Extract the (X, Y) coordinate from the center of the cell holding the provided text.  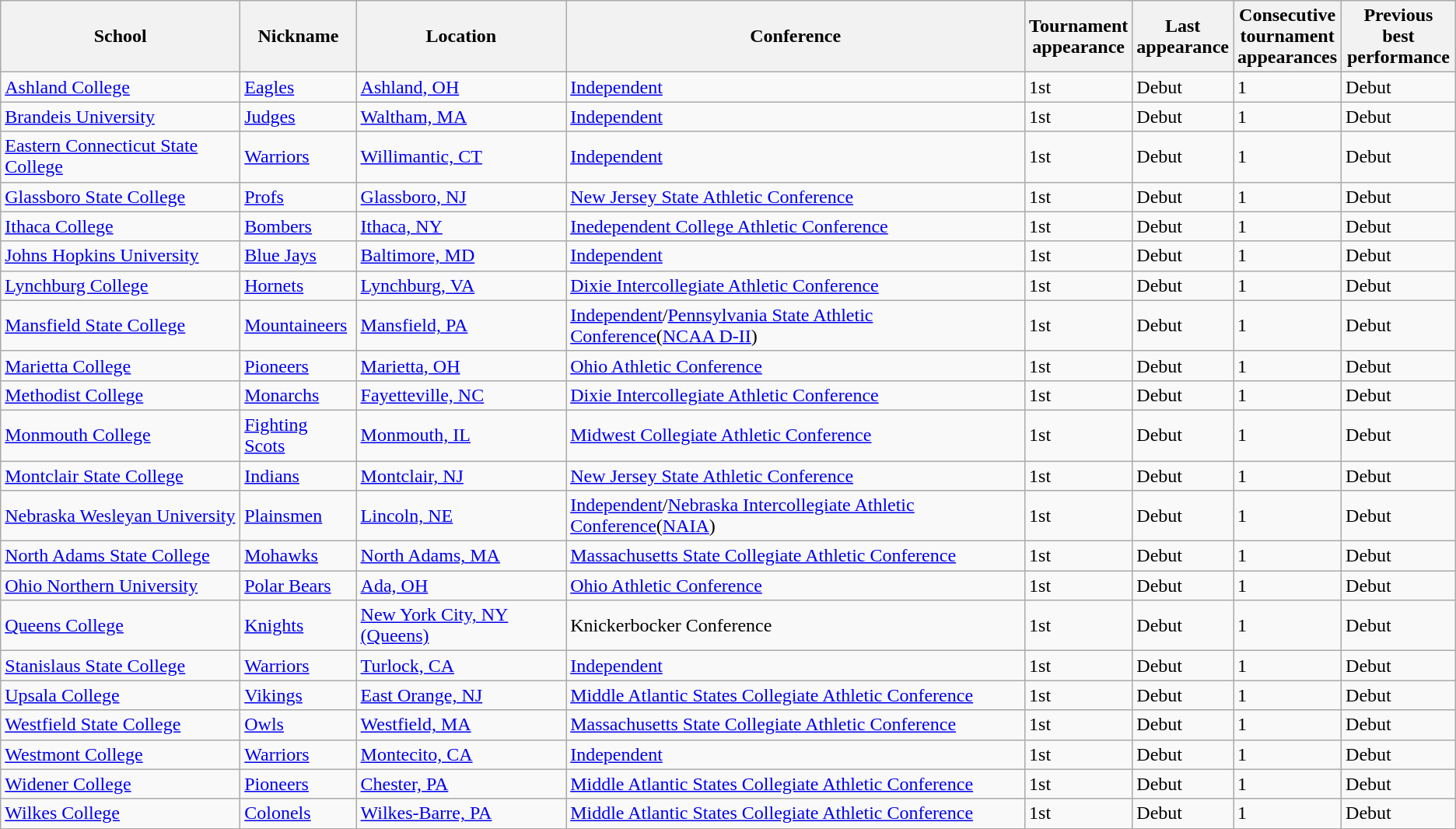
Baltimore, MD (461, 256)
Bombers (299, 226)
Previous bestperformance (1398, 37)
North Adams, MA (461, 556)
Mohawks (299, 556)
Fayetteville, NC (461, 395)
Owls (299, 725)
Knights (299, 625)
Vikings (299, 695)
Glassboro State College (121, 197)
Ada, OH (461, 586)
Chester, PA (461, 784)
New York City, NY (Queens) (461, 625)
Marietta College (121, 366)
Westfield State College (121, 725)
Location (461, 37)
Fighting Scots (299, 435)
Mansfield State College (121, 325)
Monmouth College (121, 435)
Westmont College (121, 754)
Turlock, CA (461, 666)
Waltham, MA (461, 117)
Monarchs (299, 395)
Mansfield, PA (461, 325)
Lynchburg, VA (461, 285)
Nebraska Wesleyan University (121, 516)
Tournamentappearance (1079, 37)
Midwest Collegiate Athletic Conference (796, 435)
Glassboro, NJ (461, 197)
Ashland, OH (461, 87)
Lynchburg College (121, 285)
Montclair, NJ (461, 475)
Lincoln, NE (461, 516)
Johns Hopkins University (121, 256)
Ithaca, NY (461, 226)
Westfield, MA (461, 725)
Willimantic, CT (461, 157)
Polar Bears (299, 586)
Wilkes-Barre, PA (461, 813)
Montecito, CA (461, 754)
Independent/Pennsylvania State Athletic Conference(NCAA D-II) (796, 325)
Ashland College (121, 87)
Ohio Northern University (121, 586)
Profs (299, 197)
Knickerbocker Conference (796, 625)
Indians (299, 475)
Eagles (299, 87)
North Adams State College (121, 556)
Hornets (299, 285)
Independent/Nebraska Intercollegiate Athletic Conference(NAIA) (796, 516)
Marietta, OH (461, 366)
Blue Jays (299, 256)
Montclair State College (121, 475)
Upsala College (121, 695)
Consecutivetournamentappearances (1288, 37)
Queens College (121, 625)
Ithaca College (121, 226)
Judges (299, 117)
East Orange, NJ (461, 695)
Methodist College (121, 395)
School (121, 37)
Nickname (299, 37)
Wilkes College (121, 813)
Eastern Connecticut State College (121, 157)
Brandeis University (121, 117)
Conference (796, 37)
Lastappearance (1183, 37)
Inedependent College Athletic Conference (796, 226)
Plainsmen (299, 516)
Mountaineers (299, 325)
Monmouth, IL (461, 435)
Widener College (121, 784)
Stanislaus State College (121, 666)
Colonels (299, 813)
